Identify which cell holds the provided text, then report its [X, Y] central coordinate. 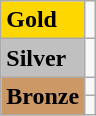
Bronze [43, 96]
Gold [43, 20]
Silver [43, 58]
